Return the (x, y) coordinate for the center point of the cell that contains the specified text.  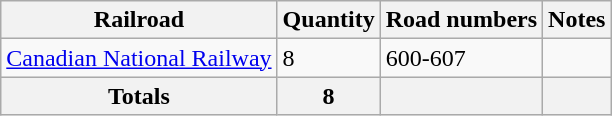
Canadian National Railway (139, 58)
Quantity (328, 20)
Totals (139, 96)
Road numbers (461, 20)
600-607 (461, 58)
Notes (577, 20)
Railroad (139, 20)
